Pinpoint the cell where the given text exists, returning its [X, Y] midpoint coordinate. 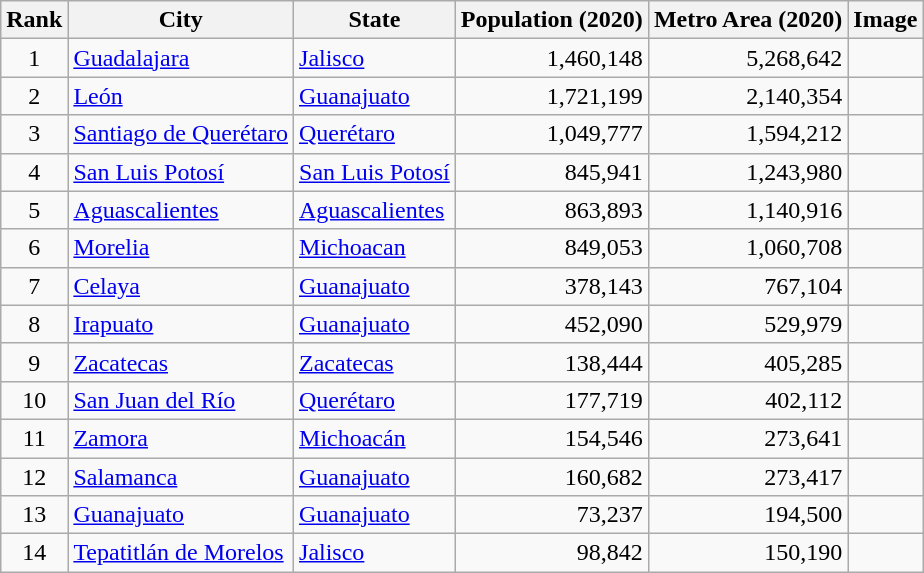
Tepatitlán de Morelos [181, 553]
863,893 [552, 210]
Morelia [181, 248]
Santiago de Querétaro [181, 134]
1,140,916 [748, 210]
2,140,354 [748, 96]
154,546 [552, 438]
849,053 [552, 248]
378,143 [552, 286]
Metro Area (2020) [748, 20]
1,594,212 [748, 134]
529,979 [748, 324]
1 [34, 58]
402,112 [748, 400]
5 [34, 210]
Rank [34, 20]
Michoacan [375, 248]
Guadalajara [181, 58]
8 [34, 324]
Image [886, 20]
14 [34, 553]
1,721,199 [552, 96]
194,500 [748, 515]
138,444 [552, 362]
845,941 [552, 172]
452,090 [552, 324]
5,268,642 [748, 58]
7 [34, 286]
10 [34, 400]
City [181, 20]
León [181, 96]
Zamora [181, 438]
1,243,980 [748, 172]
Michoacán [375, 438]
13 [34, 515]
177,719 [552, 400]
405,285 [748, 362]
273,417 [748, 477]
12 [34, 477]
Population (2020) [552, 20]
9 [34, 362]
11 [34, 438]
273,641 [748, 438]
160,682 [552, 477]
Celaya [181, 286]
150,190 [748, 553]
1,049,777 [552, 134]
Salamanca [181, 477]
73,237 [552, 515]
6 [34, 248]
2 [34, 96]
98,842 [552, 553]
State [375, 20]
1,460,148 [552, 58]
3 [34, 134]
4 [34, 172]
767,104 [748, 286]
Irapuato [181, 324]
San Juan del Río [181, 400]
1,060,708 [748, 248]
